Output the (X, Y) coordinate of the center of the cell containing the given text.  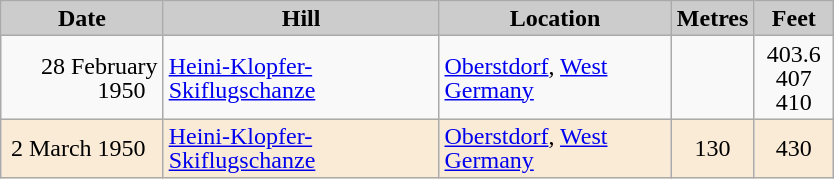
430 (794, 148)
2 March 1950 (82, 148)
130 (712, 148)
403.6407410 (794, 78)
Metres (712, 18)
Hill (301, 18)
28 February 1950 (82, 78)
Feet (794, 18)
Date (82, 18)
Location (555, 18)
